Extract the [x, y] coordinate from the center of the cell holding the provided text.  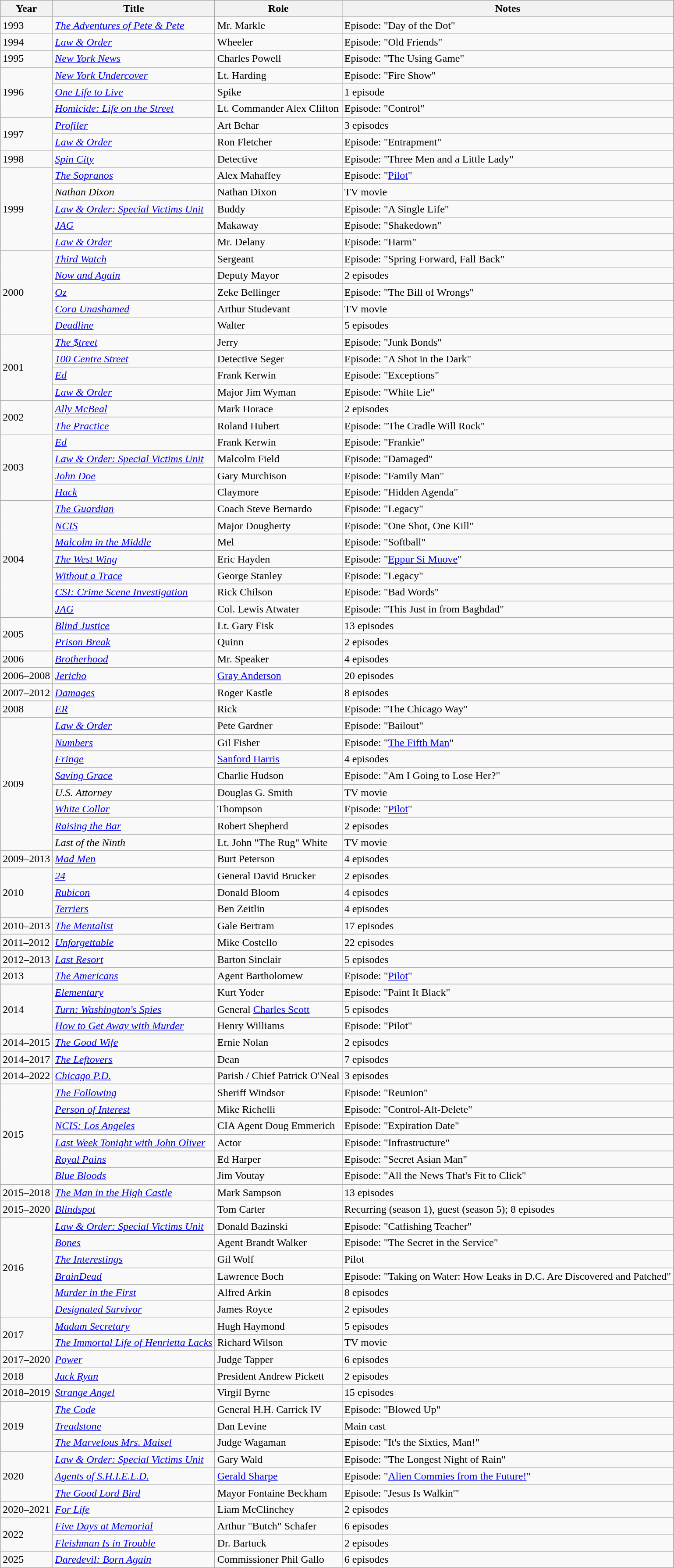
Episode: "The Using Game" [507, 59]
Malcolm Field [278, 459]
Now and Again [134, 276]
Deadline [134, 326]
Episode: "Alien Commies from the Future!" [507, 1476]
Rubicon [134, 892]
Ernie Nolan [278, 1043]
2003 [26, 467]
Mike Richelli [278, 1109]
CIA Agent Doug Emmerich [278, 1126]
Robert Shepherd [278, 826]
1994 [26, 42]
Main cast [507, 1426]
Spin City [134, 159]
Third Watch [134, 259]
Episode: "A Shot in the Dark" [507, 359]
20 episodes [507, 676]
Mad Men [134, 859]
2009–2013 [26, 859]
Madam Secretary [134, 1326]
President Andrew Pickett [278, 1376]
Episode: "The Longest Night of Rain" [507, 1459]
The Leftovers [134, 1059]
Episode: "Day of the Dot" [507, 25]
Cora Unashamed [134, 309]
Homicide: Life on the Street [134, 109]
Episode: "All the News That's Fit to Click" [507, 1176]
Episode: "Reunion" [507, 1093]
Gil Fisher [278, 743]
Episode: "Exceptions" [507, 375]
Mr. Delany [278, 242]
Gerald Sharpe [278, 1476]
The Man in the High Castle [134, 1193]
Mr. Markle [278, 25]
White Collar [134, 809]
Quinn [278, 642]
Episode: "Infrastructure" [507, 1143]
Episode: "Junk Bonds" [507, 342]
Episode: "The Bill of Wrongs" [507, 292]
U.S. Attorney [134, 793]
Donald Bloom [278, 892]
Spike [278, 92]
Dan Levine [278, 1426]
Sheriff Windsor [278, 1093]
2020–2021 [26, 1509]
Agents of S.H.I.E.L.D. [134, 1476]
John Doe [134, 475]
Eric Hayden [278, 559]
Last of the Ninth [134, 842]
NCIS: Los Angeles [134, 1126]
2009 [26, 784]
Prison Break [134, 642]
New York News [134, 59]
BrainDead [134, 1276]
ER [134, 709]
Unforgettable [134, 942]
Judge Wagaman [278, 1443]
Role [278, 9]
2014–2015 [26, 1043]
Episode: "Control" [507, 109]
For Life [134, 1509]
Mark Horace [278, 409]
Judge Tapper [278, 1359]
Pilot [507, 1259]
Wheeler [278, 42]
Actor [278, 1143]
Detective [278, 159]
CSI: Crime Scene Investigation [134, 592]
Episode: "Entrapment" [507, 142]
Claymore [278, 492]
General David Brucker [278, 876]
Recurring (season 1), guest (season 5); 8 episodes [507, 1209]
Arthur Studevant [278, 309]
Power [134, 1359]
Lt. Harding [278, 75]
Episode: "Am I Going to Lose Her?" [507, 776]
Richard Wilson [278, 1343]
Episode: "Blowed Up" [507, 1409]
Episode: "Harm" [507, 242]
Strange Angel [134, 1393]
7 episodes [507, 1059]
2017 [26, 1334]
2017–2020 [26, 1359]
Episode: "Taking on Water: How Leaks in D.C. Are Discovered and Patched" [507, 1276]
Episode: "The Fifth Man" [507, 743]
Last Resort [134, 959]
Raising the Bar [134, 826]
Coach Steve Bernardo [278, 509]
22 episodes [507, 942]
Bones [134, 1242]
Charlie Hudson [278, 776]
Episode: "Bad Words" [507, 592]
Roland Hubert [278, 425]
Brotherhood [134, 659]
2022 [26, 1534]
Jim Voutay [278, 1176]
Episode: "Hidden Agenda" [507, 492]
Buddy [278, 209]
Pete Gardner [278, 726]
Henry Williams [278, 1026]
Episode: "A Single Life" [507, 209]
Jerry [278, 342]
2006–2008 [26, 676]
Douglas G. Smith [278, 793]
Fringe [134, 759]
Royal Pains [134, 1159]
Jack Ryan [134, 1376]
Notes [507, 9]
Episode: "Shakedown" [507, 226]
Agent Brandt Walker [278, 1242]
2002 [26, 417]
General H.H. Carrick IV [278, 1409]
Alfred Arkin [278, 1293]
Ed Harper [278, 1159]
1996 [26, 92]
Treadstone [134, 1426]
1998 [26, 159]
The Adventures of Pete & Pete [134, 25]
2025 [26, 1560]
2014 [26, 1009]
Major Dougherty [278, 526]
2020 [26, 1476]
2001 [26, 367]
Episode: "The Chicago Way" [507, 709]
George Stanley [278, 576]
Mark Sampson [278, 1193]
Rick [278, 709]
Elementary [134, 992]
The Good Wife [134, 1043]
Without a Trace [134, 576]
The Americans [134, 976]
Lawrence Boch [278, 1276]
Commissioner Phil Gallo [278, 1560]
2004 [26, 559]
Episode: "Fire Show" [507, 75]
Lt. Gary Fisk [278, 626]
Roger Kastle [278, 692]
General Charles Scott [278, 1009]
2000 [26, 292]
Dr. Bartuck [278, 1543]
Mel [278, 542]
2010 [26, 892]
Virgil Byrne [278, 1393]
New York Undercover [134, 75]
Episode: "Frankie" [507, 442]
2006 [26, 659]
Episode: "Secret Asian Man" [507, 1159]
Episode: "Expiration Date" [507, 1126]
2013 [26, 976]
How to Get Away with Murder [134, 1026]
Episode: "This Just in from Baghdad" [507, 609]
Gil Wolf [278, 1259]
Mr. Speaker [278, 659]
Designated Survivor [134, 1310]
The Following [134, 1093]
Malcolm in the Middle [134, 542]
Sergeant [278, 259]
Rick Chilson [278, 592]
Gary Wald [278, 1459]
Episode: "Paint It Black" [507, 992]
Chicago P.D. [134, 1076]
Donald Bazinski [278, 1226]
Blindspot [134, 1209]
Oz [134, 292]
Lt. John "The Rug" White [278, 842]
Ron Fletcher [278, 142]
Episode: "Catfishing Teacher" [507, 1226]
Episode: "Eppur Si Muove" [507, 559]
The Good Lord Bird [134, 1493]
Ally McBeal [134, 409]
2015–2020 [26, 1209]
100 Centre Street [134, 359]
Episode: "Damaged" [507, 459]
One Life to Live [134, 92]
Episode: "Three Men and a Little Lady" [507, 159]
Major Jim Wyman [278, 392]
The Sopranos [134, 175]
2015 [26, 1134]
Agent Bartholomew [278, 976]
24 [134, 876]
NCIS [134, 526]
2005 [26, 634]
Saving Grace [134, 776]
2011–2012 [26, 942]
17 episodes [507, 926]
The West Wing [134, 559]
James Royce [278, 1310]
Year [26, 9]
Episode: "The Cradle Will Rock" [507, 425]
Episode: "It's the Sixties, Man!" [507, 1443]
Five Days at Memorial [134, 1526]
2018–2019 [26, 1393]
Episode: "One Shot, One Kill" [507, 526]
Jericho [134, 676]
Episode: "Family Man" [507, 475]
Hugh Haymond [278, 1326]
Dean [278, 1059]
The Marvelous Mrs. Maisel [134, 1443]
Episode: "White Lie" [507, 392]
Deputy Mayor [278, 276]
2008 [26, 709]
Art Behar [278, 125]
Col. Lewis Atwater [278, 609]
Blind Justice [134, 626]
2010–2013 [26, 926]
Burt Peterson [278, 859]
The $treet [134, 342]
15 episodes [507, 1393]
2015–2018 [26, 1193]
Episode: "Softball" [507, 542]
Arthur "Butch" Schafer [278, 1526]
Gray Anderson [278, 676]
2019 [26, 1426]
1999 [26, 209]
Sanford Harris [278, 759]
Person of Interest [134, 1109]
Zeke Bellinger [278, 292]
2014–2017 [26, 1059]
1993 [26, 25]
Fleishman Is in Trouble [134, 1543]
2007–2012 [26, 692]
Terriers [134, 909]
Numbers [134, 743]
The Guardian [134, 509]
Detective Seger [278, 359]
Episode: "Control-Alt-Delete" [507, 1109]
Kurt Yoder [278, 992]
Episode: "Spring Forward, Fall Back" [507, 259]
Charles Powell [278, 59]
Walter [278, 326]
Mike Costello [278, 942]
Lt. Commander Alex Clifton [278, 109]
The Practice [134, 425]
The Interestings [134, 1259]
Liam McClinchey [278, 1509]
2018 [26, 1376]
The Immortal Life of Henrietta Lacks [134, 1343]
Daredevil: Born Again [134, 1560]
Profiler [134, 125]
Alex Mahaffey [278, 175]
Damages [134, 692]
Murder in the First [134, 1293]
Barton Sinclair [278, 959]
1997 [26, 134]
Last Week Tonight with John Oliver [134, 1143]
Parish / Chief Patrick O'Neal [278, 1076]
1 episode [507, 92]
2016 [26, 1267]
1995 [26, 59]
2014–2022 [26, 1076]
Mayor Fontaine Beckham [278, 1493]
Makaway [278, 226]
Turn: Washington's Spies [134, 1009]
Hack [134, 492]
Episode: "Old Friends" [507, 42]
Episode: "Jesus Is Walkin'" [507, 1493]
Thompson [278, 809]
2012–2013 [26, 959]
The Mentalist [134, 926]
Tom Carter [278, 1209]
Gale Bertram [278, 926]
The Code [134, 1409]
Blue Bloods [134, 1176]
Title [134, 9]
Episode: "Bailout" [507, 726]
Episode: "The Secret in the Service" [507, 1242]
Ben Zeitlin [278, 909]
Gary Murchison [278, 475]
